Scan for the cell matching the given text and deliver its (X, Y) coordinate at center. 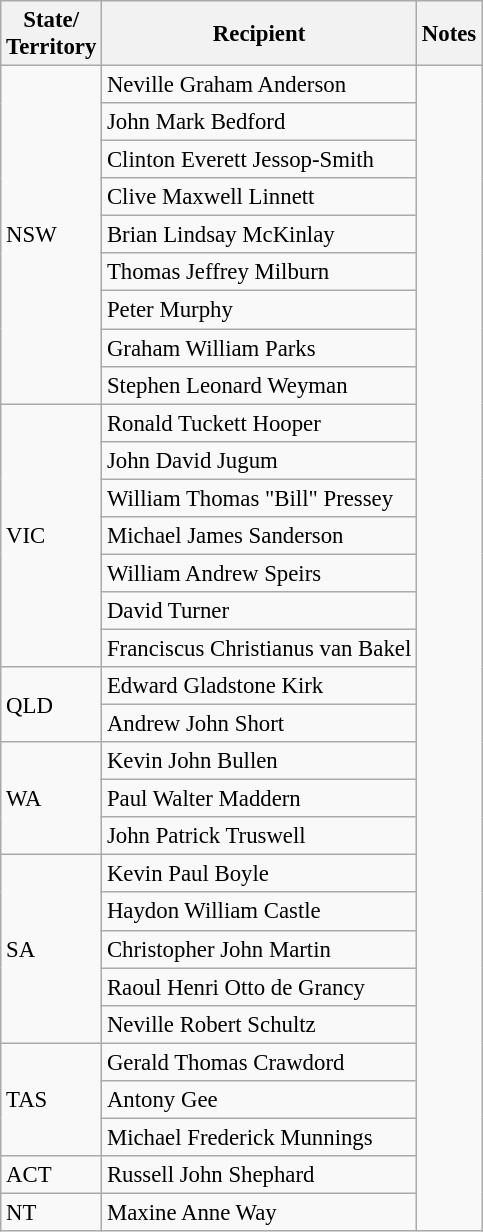
Antony Gee (260, 1100)
Peter Murphy (260, 310)
WA (52, 798)
Raoul Henri Otto de Grancy (260, 987)
Neville Robert Schultz (260, 1024)
Russell John Shephard (260, 1175)
VIC (52, 536)
Franciscus Christianus van Bakel (260, 648)
Gerald Thomas Crawdord (260, 1062)
Andrew John Short (260, 724)
QLD (52, 704)
Haydon William Castle (260, 912)
Paul Walter Maddern (260, 799)
Maxine Anne Way (260, 1212)
Graham William Parks (260, 348)
Notes (450, 34)
Neville Graham Anderson (260, 85)
Recipient (260, 34)
ACT (52, 1175)
State/Territory (52, 34)
Thomas Jeffrey Milburn (260, 273)
Kevin John Bullen (260, 761)
David Turner (260, 611)
NT (52, 1212)
Brian Lindsay McKinlay (260, 235)
Clinton Everett Jessop-Smith (260, 160)
TAS (52, 1100)
Stephen Leonard Weyman (260, 385)
Michael Frederick Munnings (260, 1137)
Clive Maxwell Linnett (260, 197)
Kevin Paul Boyle (260, 874)
William Andrew Speirs (260, 573)
Ronald Tuckett Hooper (260, 423)
William Thomas "Bill" Pressey (260, 498)
John Mark Bedford (260, 122)
John Patrick Truswell (260, 836)
Edward Gladstone Kirk (260, 686)
NSW (52, 235)
SA (52, 949)
Christopher John Martin (260, 949)
John David Jugum (260, 460)
Michael James Sanderson (260, 536)
